Provide the [x, y] coordinate of the cell's center where the given text is located.  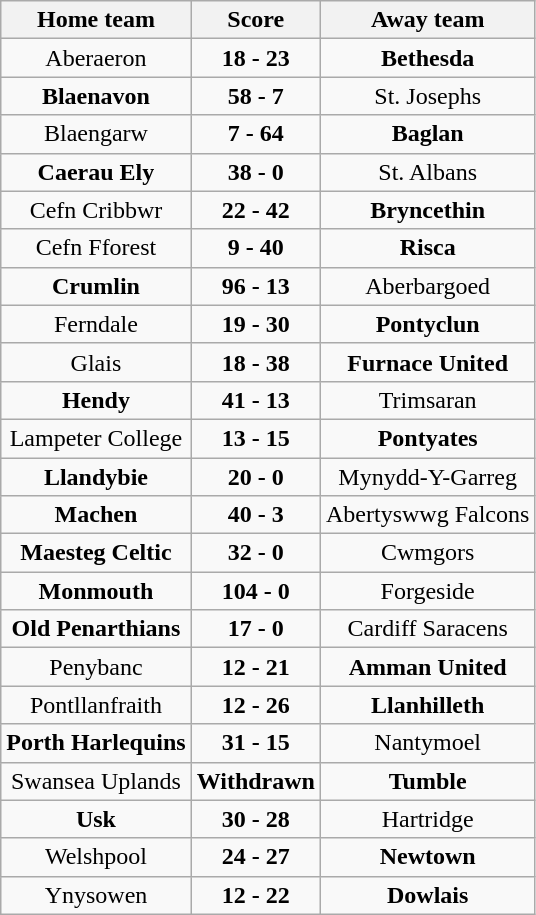
Abertyswwg Falcons [427, 515]
Blaenavon [96, 96]
24 - 27 [256, 857]
St. Albans [427, 172]
Newtown [427, 857]
Home team [96, 20]
Penybanc [96, 667]
104 - 0 [256, 591]
Monmouth [96, 591]
Bethesda [427, 58]
Tumble [427, 781]
19 - 30 [256, 324]
Glais [96, 362]
Bryncethin [427, 210]
Aberbargoed [427, 286]
Caerau Ely [96, 172]
Away team [427, 20]
Cefn Cribbwr [96, 210]
40 - 3 [256, 515]
Crumlin [96, 286]
Machen [96, 515]
Ynysowen [96, 895]
Cefn Fforest [96, 248]
Score [256, 20]
Trimsaran [427, 400]
18 - 23 [256, 58]
30 - 28 [256, 819]
Withdrawn [256, 781]
Forgeside [427, 591]
Llanhilleth [427, 705]
Usk [96, 819]
Pontllanfraith [96, 705]
Maesteg Celtic [96, 553]
Pontyclun [427, 324]
13 - 15 [256, 438]
Lampeter College [96, 438]
9 - 40 [256, 248]
18 - 38 [256, 362]
31 - 15 [256, 743]
96 - 13 [256, 286]
Baglan [427, 134]
20 - 0 [256, 477]
Hendy [96, 400]
Welshpool [96, 857]
Cwmgors [427, 553]
12 - 26 [256, 705]
Hartridge [427, 819]
Amman United [427, 667]
58 - 7 [256, 96]
St. Josephs [427, 96]
32 - 0 [256, 553]
Pontyates [427, 438]
12 - 21 [256, 667]
Ferndale [96, 324]
41 - 13 [256, 400]
17 - 0 [256, 629]
Swansea Uplands [96, 781]
Furnace United [427, 362]
38 - 0 [256, 172]
Risca [427, 248]
Llandybie [96, 477]
Mynydd-Y-Garreg [427, 477]
12 - 22 [256, 895]
Old Penarthians [96, 629]
Porth Harlequins [96, 743]
Dowlais [427, 895]
Blaengarw [96, 134]
22 - 42 [256, 210]
7 - 64 [256, 134]
Nantymoel [427, 743]
Aberaeron [96, 58]
Cardiff Saracens [427, 629]
